Locate the cell with the specified text and output its (x, y) center coordinate. 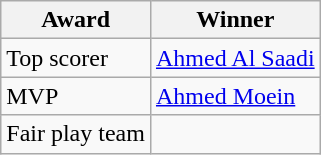
Award (76, 20)
Ahmed Moein (235, 96)
MVP (76, 96)
Top scorer (76, 58)
Ahmed Al Saadi (235, 58)
Fair play team (76, 134)
Winner (235, 20)
